Capture the cell that displays the provided text and extract its [X, Y] central coordinate. 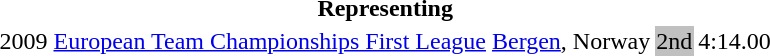
European Team Championships First League [270, 41]
Bergen, Norway [570, 41]
2nd [674, 41]
